Output the (x, y) coordinate of the center of the cell containing the given text.  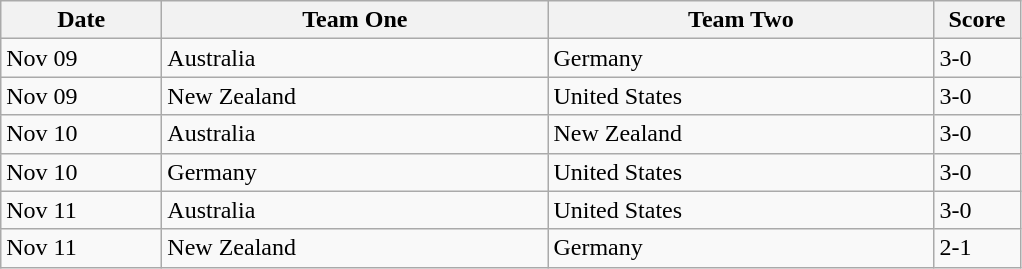
Score (977, 20)
Team One (355, 20)
Date (82, 20)
Team Two (741, 20)
2-1 (977, 248)
